Provide the [x, y] coordinate of the cell's center where the given text is located.  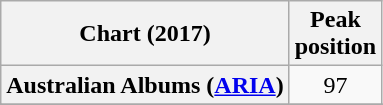
Chart (2017) [145, 34]
Peak position [335, 34]
Australian Albums (ARIA) [145, 85]
97 [335, 85]
